From the cell containing the given text, extract its center point as (x, y) coordinate. 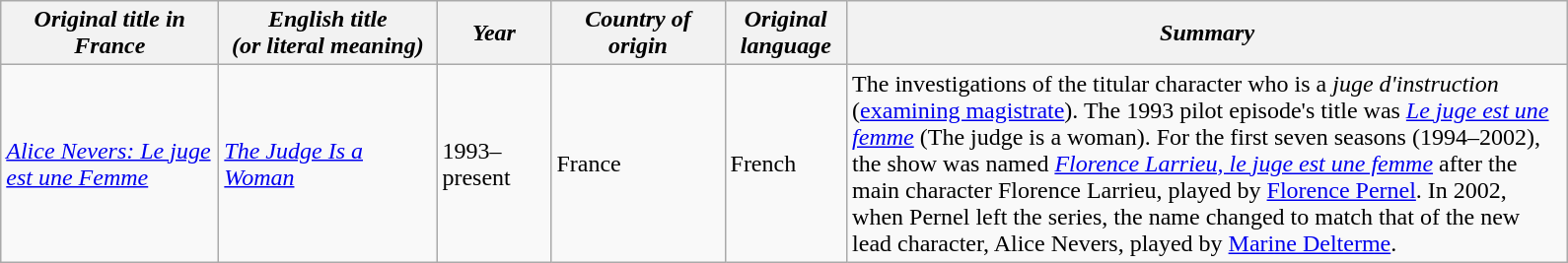
France (638, 164)
Year (494, 33)
1993–present (494, 164)
Summary (1207, 33)
French (786, 164)
English title(or literal meaning) (327, 33)
Alice Nevers: Le juge est une Femme (110, 164)
The Judge Is a Woman (327, 164)
Original language (786, 33)
Original title in France (110, 33)
Country of origin (638, 33)
